Capture the cell that displays the provided text and extract its [x, y] central coordinate. 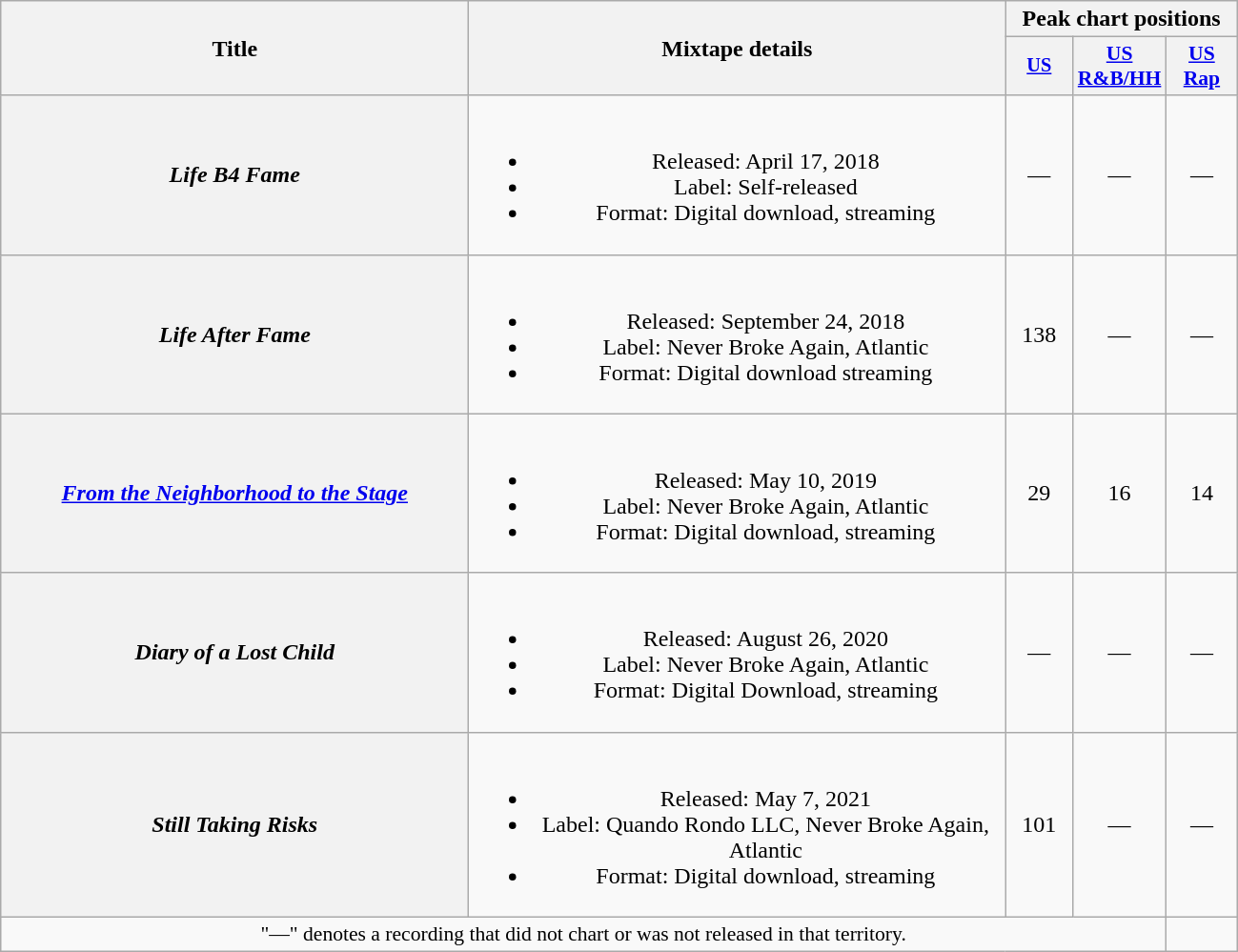
29 [1039, 494]
Peak chart positions [1121, 19]
Released: April 17, 2018Label: Self-releasedFormat: Digital download, streaming [738, 175]
Title [234, 48]
Mixtape details [738, 48]
US Rap [1201, 67]
Life After Fame [234, 334]
14 [1201, 494]
USR&B/HH [1120, 67]
16 [1120, 494]
Released: September 24, 2018Label: Never Broke Again, AtlanticFormat: Digital download streaming [738, 334]
US [1039, 67]
Still Taking Risks [234, 824]
"—" denotes a recording that did not chart or was not released in that territory. [583, 934]
101 [1039, 824]
From the Neighborhood to the Stage [234, 494]
Released: August 26, 2020Label: Never Broke Again, AtlanticFormat: Digital Download, streaming [738, 652]
Released: May 7, 2021Label: Quando Rondo LLC, Never Broke Again, AtlanticFormat: Digital download, streaming [738, 824]
138 [1039, 334]
Life B4 Fame [234, 175]
Diary of a Lost Child [234, 652]
Released: May 10, 2019Label: Never Broke Again, AtlanticFormat: Digital download, streaming [738, 494]
